For the text-containing cell, return its midpoint in (x, y) coordinate format. 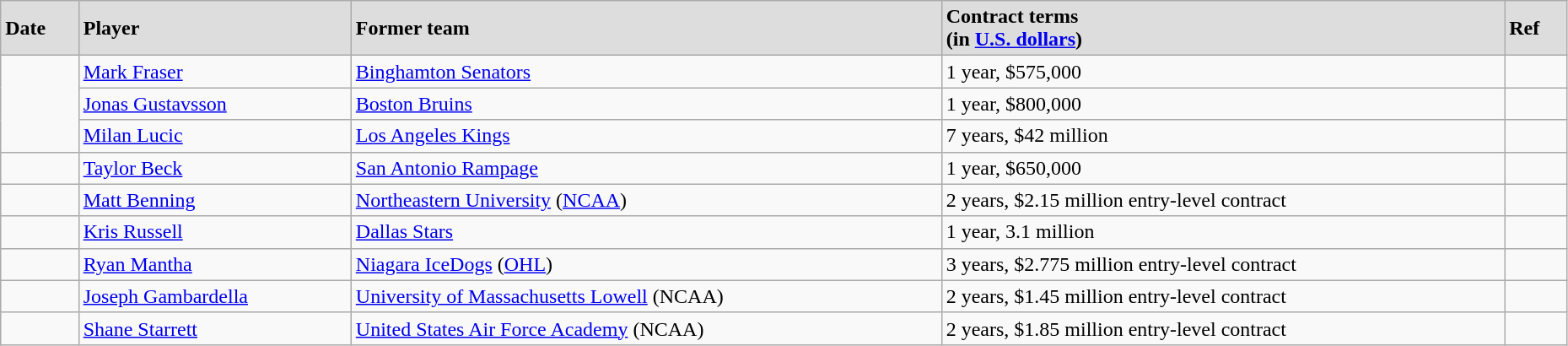
Contract terms(in U.S. dollars) (1223, 29)
Binghamton Senators (646, 72)
Milan Lucic (214, 136)
Boston Bruins (646, 104)
University of Massachusetts Lowell (NCAA) (646, 296)
3 years, $2.775 million entry-level contract (1223, 264)
Ryan Mantha (214, 264)
Mark Fraser (214, 72)
Kris Russell (214, 232)
Jonas Gustavsson (214, 104)
Taylor Beck (214, 168)
Matt Benning (214, 200)
2 years, $1.85 million entry-level contract (1223, 328)
United States Air Force Academy (NCAA) (646, 328)
Shane Starrett (214, 328)
Los Angeles Kings (646, 136)
Joseph Gambardella (214, 296)
2 years, $1.45 million entry-level contract (1223, 296)
1 year, 3.1 million (1223, 232)
1 year, $650,000 (1223, 168)
San Antonio Rampage (646, 168)
Former team (646, 29)
Niagara IceDogs (OHL) (646, 264)
Player (214, 29)
1 year, $575,000 (1223, 72)
Northeastern University (NCAA) (646, 200)
Date (40, 29)
Ref (1536, 29)
Dallas Stars (646, 232)
2 years, $2.15 million entry-level contract (1223, 200)
7 years, $42 million (1223, 136)
1 year, $800,000 (1223, 104)
